Search for the cell housing the specified text and yield its (X, Y) center coordinate. 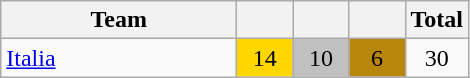
Team (119, 20)
6 (377, 58)
Italia (119, 58)
14 (265, 58)
Total (437, 20)
10 (321, 58)
30 (437, 58)
